Output the (X, Y) coordinate of the center of the cell containing the given text.  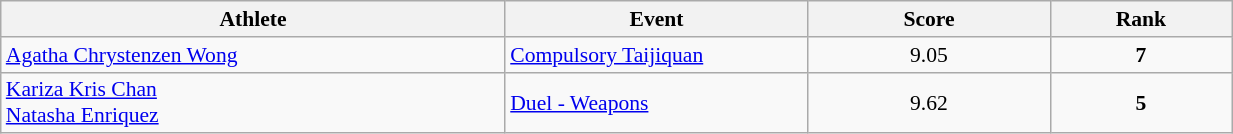
5 (1141, 102)
Agatha Chrystenzen Wong (253, 55)
9.62 (929, 102)
Athlete (253, 19)
Event (656, 19)
Compulsory Taijiquan (656, 55)
Score (929, 19)
9.05 (929, 55)
Rank (1141, 19)
Duel - Weapons (656, 102)
Kariza Kris ChanNatasha Enriquez (253, 102)
7 (1141, 55)
